Detect which cell encompasses the target text, then output its [x, y] center coordinate. 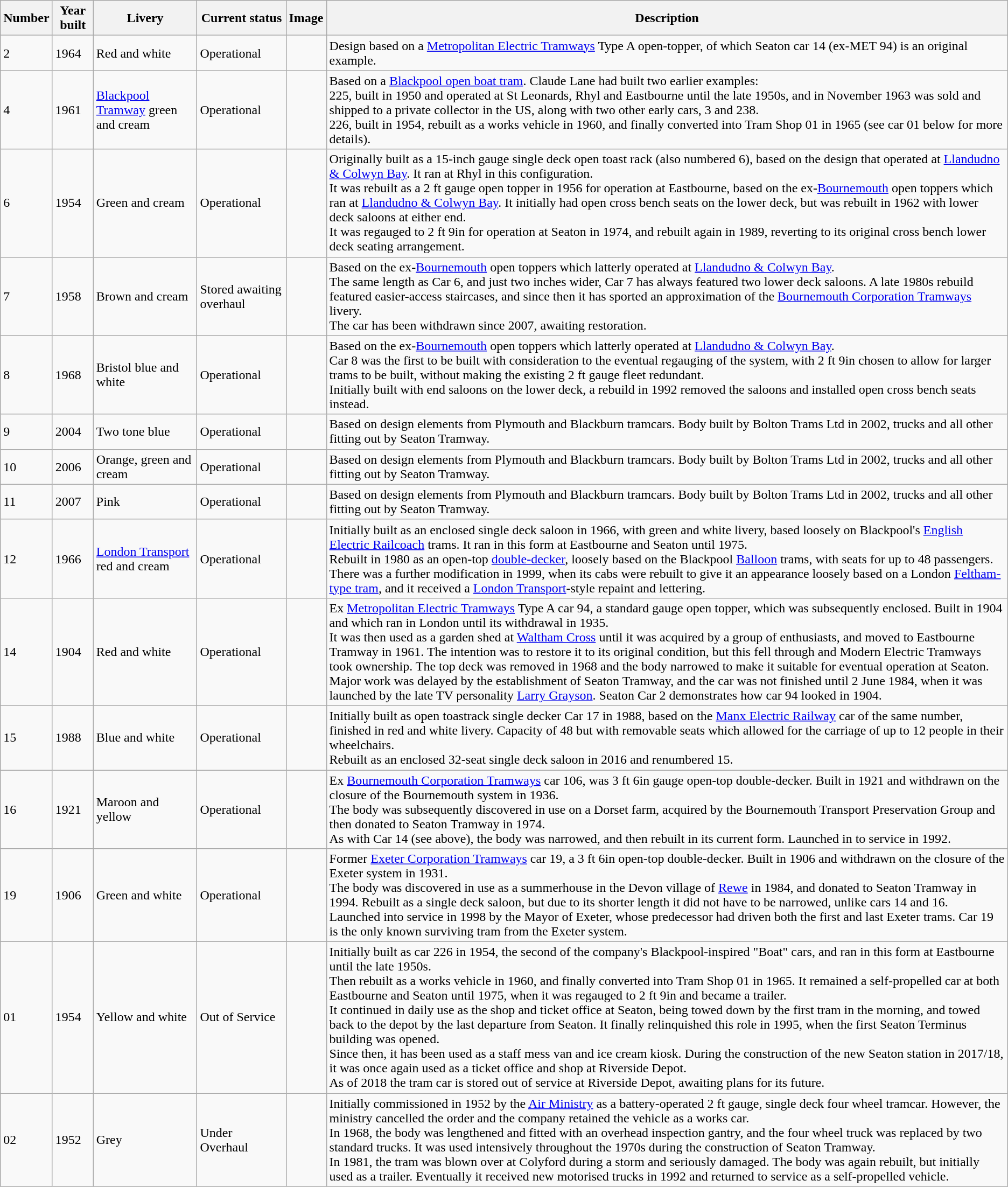
1958 [73, 296]
12 [26, 558]
16 [26, 809]
1961 [73, 110]
1906 [73, 895]
Pink [145, 502]
Maroon and yellow [145, 809]
1921 [73, 809]
1904 [73, 652]
4 [26, 110]
Description [667, 18]
Design based on a Metropolitan Electric Tramways Type A open-topper, of which Seaton car 14 (ex-MET 94) is an original example. [667, 53]
Blackpool Tramway green and cream [145, 110]
Yellow and white [145, 1018]
6 [26, 203]
1988 [73, 738]
7 [26, 296]
2007 [73, 502]
1966 [73, 558]
Current status [241, 18]
Grey [145, 1140]
1968 [73, 375]
Green and cream [145, 203]
Image [306, 18]
02 [26, 1140]
1952 [73, 1140]
Under Overhaul [241, 1140]
London Transport red and cream [145, 558]
2 [26, 53]
Green and white [145, 895]
Two tone blue [145, 432]
01 [26, 1018]
Out of Service [241, 1018]
Year built [73, 18]
Livery [145, 18]
Bristol blue and white [145, 375]
9 [26, 432]
15 [26, 738]
Brown and cream [145, 296]
8 [26, 375]
Orange, green and cream [145, 466]
1964 [73, 53]
10 [26, 466]
19 [26, 895]
Blue and white [145, 738]
14 [26, 652]
Stored awaiting overhaul [241, 296]
Number [26, 18]
2006 [73, 466]
11 [26, 502]
2004 [73, 432]
